Search for the cell housing the specified text and yield its [x, y] center coordinate. 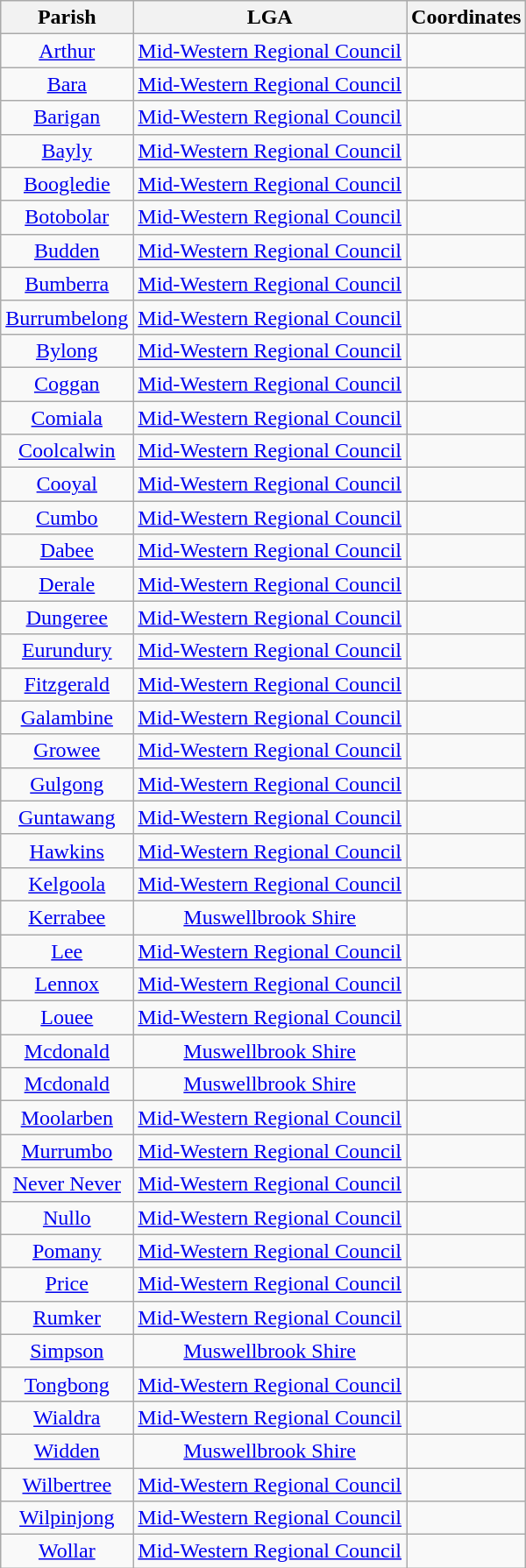
Tongbong [67, 1384]
Parish [67, 18]
Derale [67, 584]
Widden [67, 1451]
Bumberra [67, 284]
Bara [67, 84]
Dungeree [67, 618]
Kerrabee [67, 917]
Guntawang [67, 817]
Louee [67, 1018]
Dabee [67, 551]
Nullo [67, 1218]
Pomany [67, 1251]
Never Never [67, 1184]
Comiala [67, 418]
Gulgong [67, 784]
Galambine [67, 717]
Coordinates [466, 18]
Bylong [67, 350]
Eurundury [67, 651]
Wollar [67, 1551]
Boogledie [67, 184]
Price [67, 1284]
Botobolar [67, 217]
Cooyal [67, 484]
Wialdra [67, 1417]
Lee [67, 950]
Barigan [67, 117]
Coggan [67, 384]
Hawkins [67, 851]
LGA [270, 18]
Rumker [67, 1317]
Budden [67, 251]
Cumbo [67, 518]
Lennox [67, 985]
Wilpinjong [67, 1518]
Simpson [67, 1351]
Bayly [67, 151]
Fitzgerald [67, 684]
Moolarben [67, 1118]
Growee [67, 751]
Coolcalwin [67, 451]
Kelgoola [67, 884]
Murrumbo [67, 1151]
Arthur [67, 51]
Burrumbelong [67, 317]
Wilbertree [67, 1485]
